Pinpoint the cell where the given text exists, returning its [x, y] midpoint coordinate. 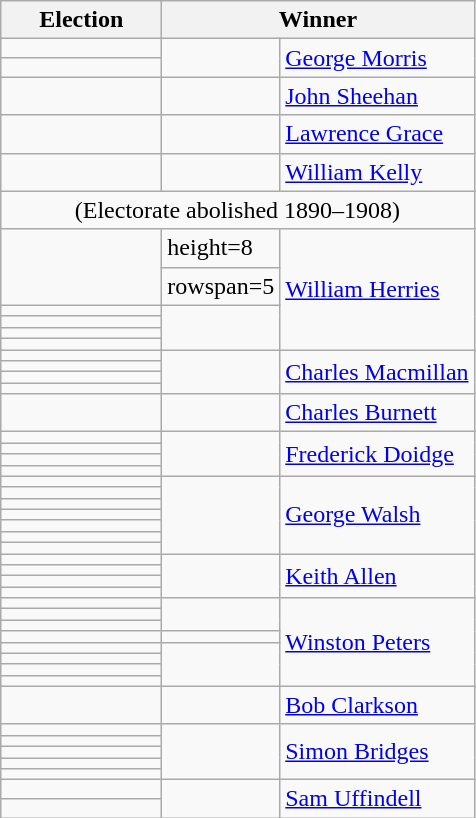
George Morris [377, 58]
Winston Peters [377, 642]
Keith Allen [377, 576]
John Sheehan [377, 96]
Election [82, 20]
Charles Macmillan [377, 372]
William Kelly [377, 172]
Simon Bridges [377, 752]
Bob Clarkson [377, 705]
rowspan=5 [221, 286]
Frederick Doidge [377, 454]
Charles Burnett [377, 413]
Sam Uffindell [377, 799]
George Walsh [377, 514]
height=8 [221, 248]
Lawrence Grace [377, 134]
William Herries [377, 289]
(Electorate abolished 1890–1908) [238, 210]
Winner [318, 20]
